Return the [x, y] coordinate for the center point of the cell that contains the specified text.  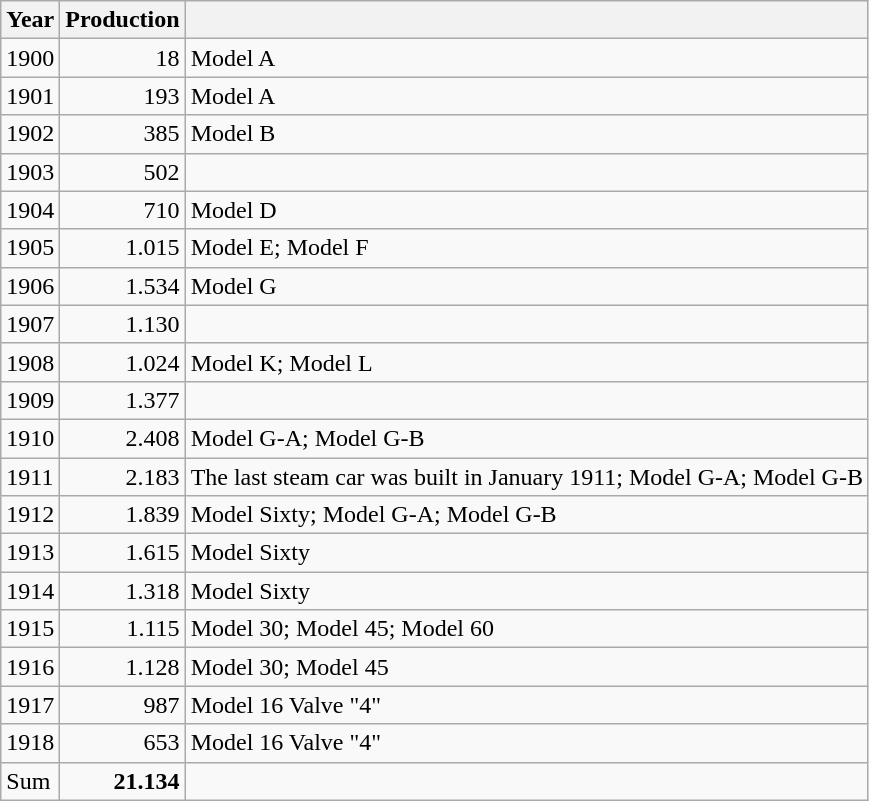
1914 [30, 591]
1901 [30, 96]
1902 [30, 134]
1915 [30, 629]
1916 [30, 667]
385 [122, 134]
Sum [30, 781]
987 [122, 705]
1903 [30, 172]
1917 [30, 705]
Year [30, 20]
Model Sixty; Model G-A; Model G-B [526, 515]
1907 [30, 324]
1918 [30, 743]
502 [122, 172]
1.377 [122, 400]
Production [122, 20]
1911 [30, 477]
1906 [30, 286]
1908 [30, 362]
1.024 [122, 362]
710 [122, 210]
1913 [30, 553]
Model E; Model F [526, 248]
1904 [30, 210]
Model B [526, 134]
1.015 [122, 248]
Model D [526, 210]
Model 30; Model 45 [526, 667]
1900 [30, 58]
1905 [30, 248]
21.134 [122, 781]
1912 [30, 515]
1.115 [122, 629]
1.615 [122, 553]
193 [122, 96]
653 [122, 743]
1910 [30, 438]
1.839 [122, 515]
1909 [30, 400]
Model G-A; Model G-B [526, 438]
1.128 [122, 667]
1.318 [122, 591]
The last steam car was built in January 1911; Model G-A; Model G-B [526, 477]
1.130 [122, 324]
1.534 [122, 286]
Model G [526, 286]
Model K; Model L [526, 362]
Model 30; Model 45; Model 60 [526, 629]
2.183 [122, 477]
18 [122, 58]
2.408 [122, 438]
